Locate the cell with the specified text and output its [X, Y] center coordinate. 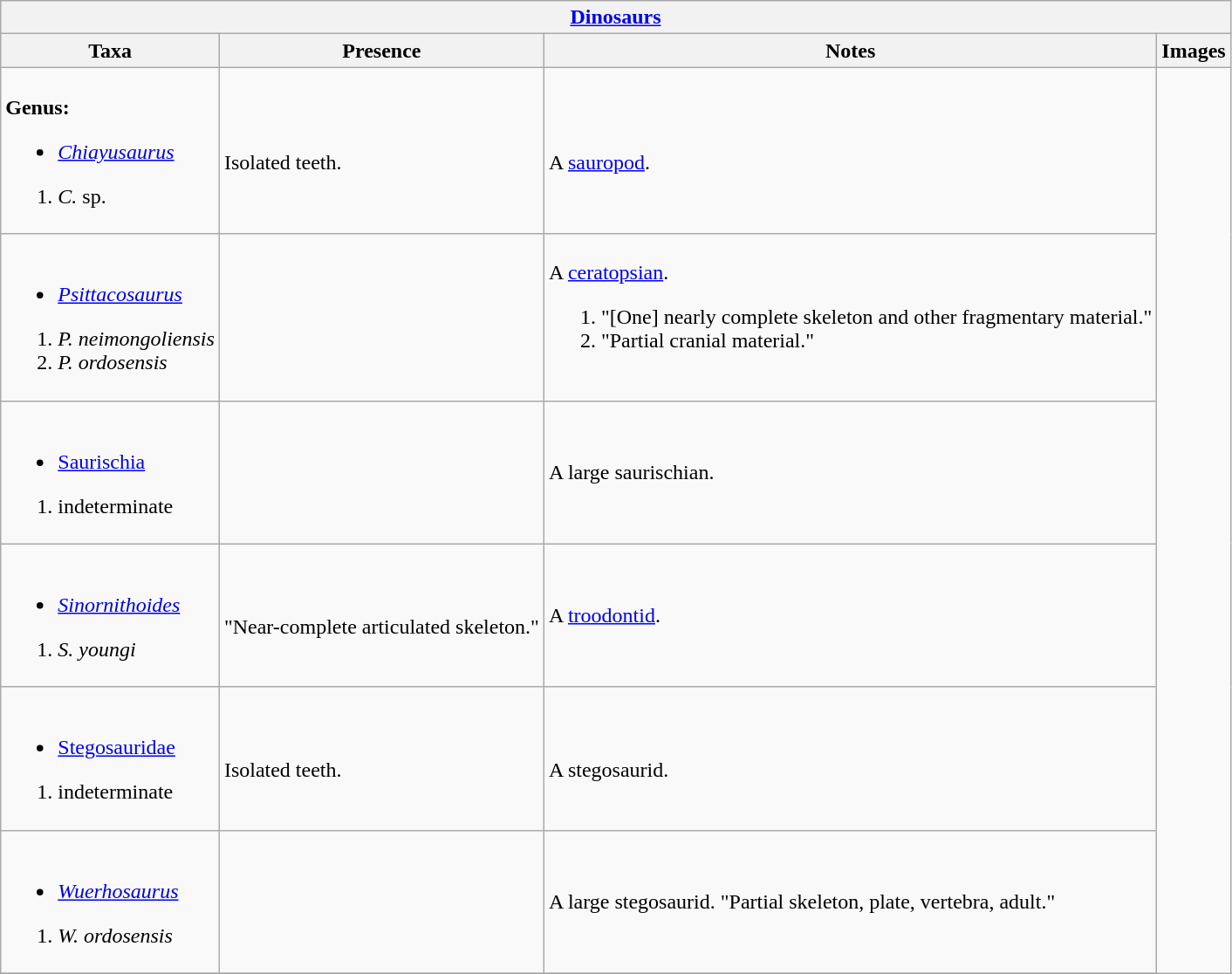
"Near-complete articulated skeleton." [381, 615]
A sauropod. [850, 150]
Saurischiaindeterminate [110, 472]
A ceratopsian."[One] nearly complete skeleton and other fragmentary material.""Partial cranial material." [850, 318]
Images [1194, 51]
Presence [381, 51]
A stegosaurid. [850, 758]
Taxa [110, 51]
Notes [850, 51]
A large saurischian. [850, 472]
SinornithoidesS. youngi [110, 615]
Genus:ChiayusaurusC. sp. [110, 150]
Dinosaurs [616, 17]
WuerhosaurusW. ordosensis [110, 902]
A troodontid. [850, 615]
PsittacosaurusP. neimongoliensisP. ordosensis [110, 318]
A large stegosaurid. "Partial skeleton, plate, vertebra, adult." [850, 902]
Stegosauridaeindeterminate [110, 758]
